For the text-containing cell, return its midpoint in (x, y) coordinate format. 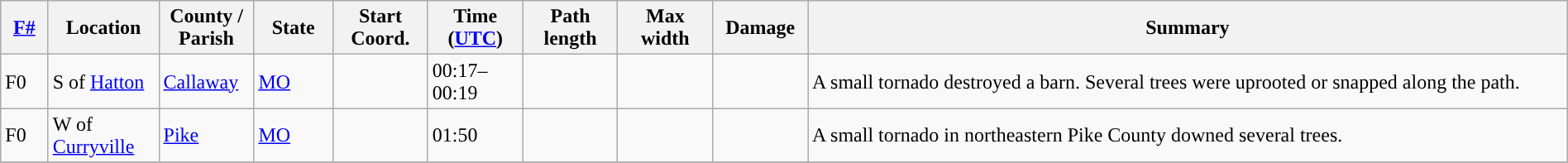
Callaway (207, 81)
Start Coord. (380, 28)
State (294, 28)
County / Parish (207, 28)
A small tornado in northeastern Pike County downed several trees. (1188, 136)
S of Hatton (103, 81)
F# (25, 28)
Pike (207, 136)
Damage (761, 28)
Path length (571, 28)
00:17–00:19 (475, 81)
Time (UTC) (475, 28)
Location (103, 28)
A small tornado destroyed a barn. Several trees were uprooted or snapped along the path. (1188, 81)
01:50 (475, 136)
W of Curryville (103, 136)
Summary (1188, 28)
Max width (665, 28)
